Extract the [X, Y] coordinate from the center of the cell holding the provided text.  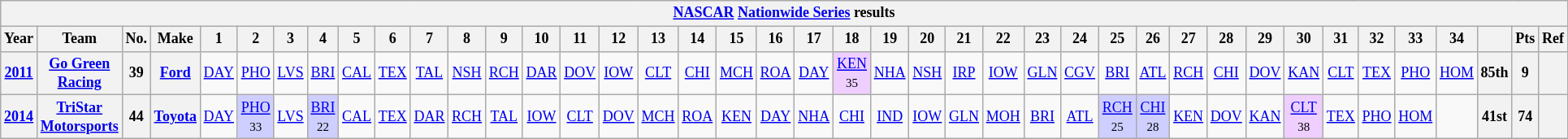
No. [136, 39]
Ford [175, 73]
24 [1081, 39]
Team [80, 39]
RCH25 [1117, 117]
33 [1415, 39]
7 [429, 39]
32 [1376, 39]
IND [890, 117]
28 [1226, 39]
14 [697, 39]
2 [255, 39]
2011 [19, 73]
2014 [19, 117]
30 [1304, 39]
34 [1458, 39]
31 [1341, 39]
TriStar Motorsports [80, 117]
Toyota [175, 117]
29 [1265, 39]
39 [136, 73]
13 [658, 39]
44 [136, 117]
5 [357, 39]
19 [890, 39]
20 [928, 39]
Year [19, 39]
11 [580, 39]
25 [1117, 39]
15 [737, 39]
27 [1189, 39]
8 [467, 39]
85th [1495, 73]
PHO33 [255, 117]
KEN35 [852, 73]
4 [323, 39]
MOH [1003, 117]
23 [1042, 39]
Go Green Racing [80, 73]
CLT38 [1304, 117]
17 [814, 39]
41st [1495, 117]
6 [392, 39]
74 [1526, 117]
Make [175, 39]
21 [964, 39]
10 [541, 39]
CHI28 [1153, 117]
16 [775, 39]
IRP [964, 73]
18 [852, 39]
BRI22 [323, 117]
NASCAR Nationwide Series results [785, 13]
3 [291, 39]
22 [1003, 39]
CGV [1081, 73]
26 [1153, 39]
Ref [1553, 39]
12 [619, 39]
Pts [1526, 39]
1 [219, 39]
